Pinpoint the cell where the given text exists, returning its (X, Y) midpoint coordinate. 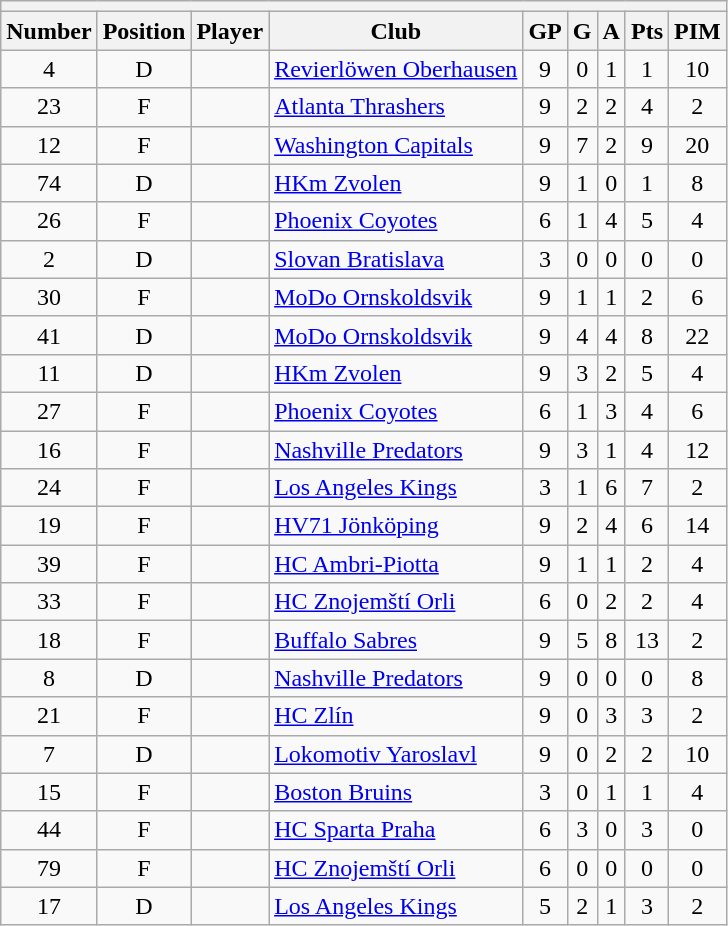
HV71 Jönköping (396, 526)
Player (230, 31)
HC Sparta Praha (396, 830)
HC Ambri-Piotta (396, 564)
24 (49, 488)
Slovan Bratislava (396, 259)
GP (545, 31)
Pts (646, 31)
HC Zlín (396, 716)
11 (49, 373)
Boston Bruins (396, 792)
23 (49, 107)
Position (144, 31)
74 (49, 183)
Atlanta Thrashers (396, 107)
79 (49, 868)
26 (49, 221)
44 (49, 830)
18 (49, 640)
41 (49, 335)
16 (49, 449)
Club (396, 31)
14 (698, 526)
39 (49, 564)
A (611, 31)
22 (698, 335)
33 (49, 602)
19 (49, 526)
21 (49, 716)
27 (49, 411)
20 (698, 145)
13 (646, 640)
15 (49, 792)
G (582, 31)
Buffalo Sabres (396, 640)
30 (49, 297)
Number (49, 31)
Washington Capitals (396, 145)
PIM (698, 31)
17 (49, 906)
Revierlöwen Oberhausen (396, 69)
Lokomotiv Yaroslavl (396, 754)
